Return (x, y) of the center of cell containing provided text 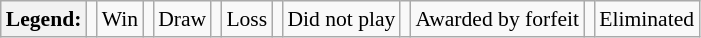
Loss (246, 19)
Eliminated (646, 19)
Win (120, 19)
Draw (182, 19)
Awarded by forfeit (498, 19)
Legend: (44, 19)
Did not play (341, 19)
